For the text-containing cell, return its midpoint in (X, Y) coordinate format. 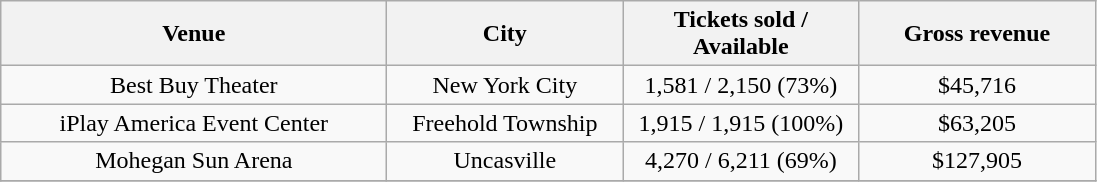
$63,205 (977, 123)
4,270 / 6,211 (69%) (741, 161)
City (505, 34)
Tickets sold / Available (741, 34)
$127,905 (977, 161)
Venue (194, 34)
Freehold Township (505, 123)
iPlay America Event Center (194, 123)
Best Buy Theater (194, 85)
New York City (505, 85)
1,915 / 1,915 (100%) (741, 123)
Mohegan Sun Arena (194, 161)
1,581 / 2,150 (73%) (741, 85)
Uncasville (505, 161)
$45,716 (977, 85)
Gross revenue (977, 34)
